Return (x, y) of the center of cell containing provided text 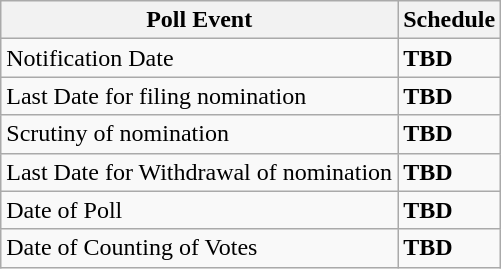
Last Date for Withdrawal of nomination (200, 172)
Scrutiny of nomination (200, 134)
Notification Date (200, 58)
Last Date for filing nomination (200, 96)
Date of Counting of Votes (200, 248)
Poll Event (200, 20)
Schedule (450, 20)
Date of Poll (200, 210)
